Find where the given text appears and provide that cell's center as [X, Y] coordinate. 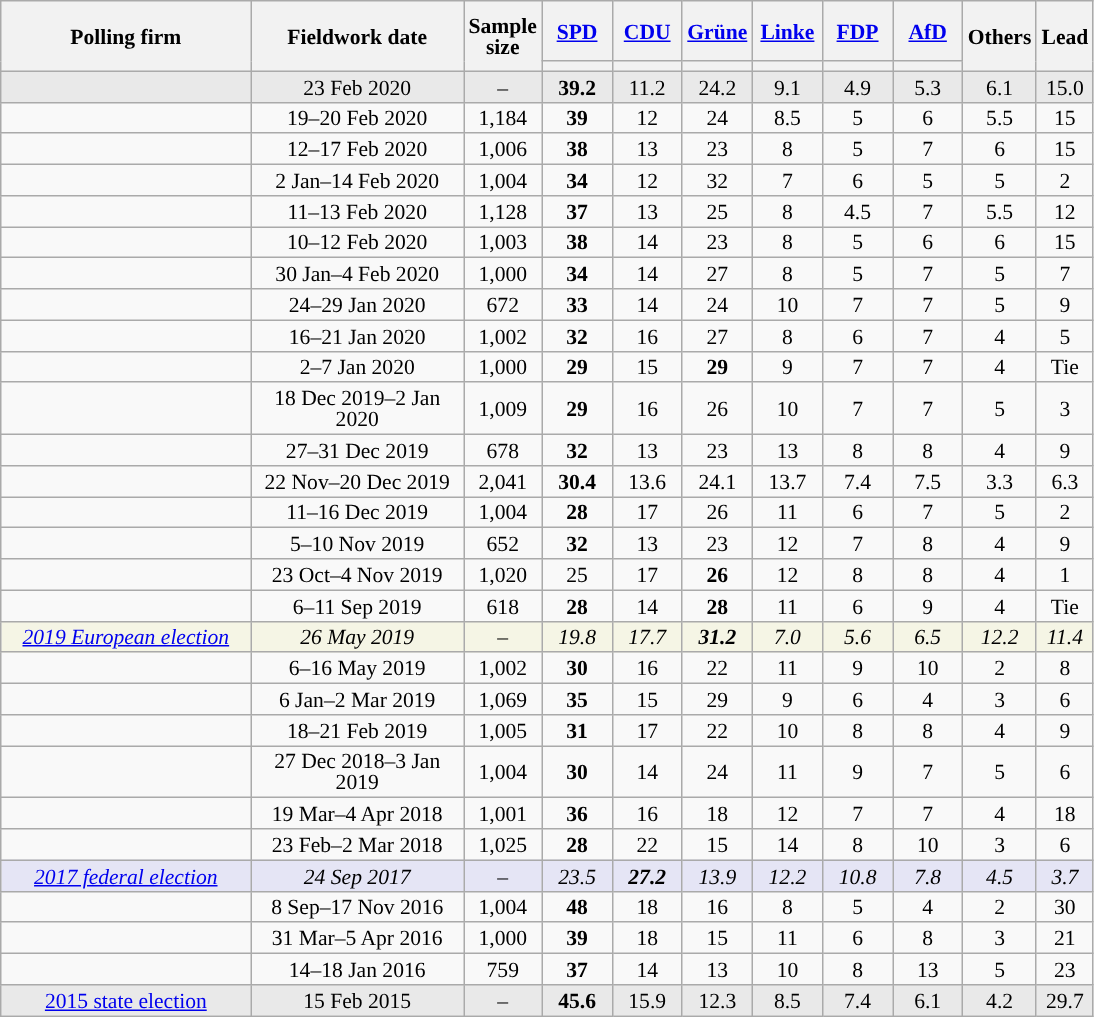
678 [503, 450]
35 [577, 700]
5.3 [928, 86]
26 May 2019 [358, 636]
15.0 [1064, 86]
FDP [857, 31]
16–21 Jan 2020 [358, 336]
Fieldwork date [358, 36]
27–31 Dec 2019 [358, 450]
3.3 [1000, 482]
11–16 Dec 2019 [358, 512]
652 [503, 544]
15.9 [647, 1000]
AfD [928, 31]
Polling firm [126, 36]
18–21 Feb 2019 [358, 730]
9.1 [787, 86]
24 Sep 2017 [358, 876]
618 [503, 606]
7.5 [928, 482]
759 [503, 970]
29.7 [1064, 1000]
1,069 [503, 700]
23 Feb–2 Mar 2018 [358, 844]
31 [577, 730]
1,006 [503, 150]
1,020 [503, 574]
8 Sep–17 Nov 2016 [358, 906]
6–11 Sep 2019 [358, 606]
19.8 [577, 636]
1,005 [503, 730]
2017 federal election [126, 876]
1 [1064, 574]
4.9 [857, 86]
Linke [787, 31]
Samplesize [503, 36]
1,009 [503, 409]
Others [1000, 36]
23 Oct–4 Nov 2019 [358, 574]
18 Dec 2019–2 Jan 2020 [358, 409]
24.1 [717, 482]
12.3 [717, 1000]
2019 European election [126, 636]
1,128 [503, 212]
1,184 [503, 118]
Grüne [717, 31]
6–16 May 2019 [358, 668]
Lead [1064, 36]
7.8 [928, 876]
1,025 [503, 844]
2,041 [503, 482]
48 [577, 906]
2015 state election [126, 1000]
11.2 [647, 86]
13.7 [787, 482]
19–20 Feb 2020 [358, 118]
33 [577, 304]
11–13 Feb 2020 [358, 212]
4.2 [1000, 1000]
27 Dec 2018–3 Jan 2019 [358, 772]
39.2 [577, 86]
SPD [577, 31]
5.6 [857, 636]
27.2 [647, 876]
10.8 [857, 876]
6 Jan–2 Mar 2019 [358, 700]
7.0 [787, 636]
6.3 [1064, 482]
12–17 Feb 2020 [358, 150]
1,003 [503, 242]
30.4 [577, 482]
31 Mar–5 Apr 2016 [358, 938]
36 [577, 814]
6.5 [928, 636]
19 Mar–4 Apr 2018 [358, 814]
3.7 [1064, 876]
10–12 Feb 2020 [358, 242]
2–7 Jan 2020 [358, 366]
5–10 Nov 2019 [358, 544]
CDU [647, 31]
15 Feb 2015 [358, 1000]
2 Jan–14 Feb 2020 [358, 180]
17.7 [647, 636]
23 Feb 2020 [358, 86]
672 [503, 304]
24–29 Jan 2020 [358, 304]
45.6 [577, 1000]
14–18 Jan 2016 [358, 970]
21 [1064, 938]
22 Nov–20 Dec 2019 [358, 482]
13.6 [647, 482]
30 Jan–4 Feb 2020 [358, 274]
23.5 [577, 876]
13.9 [717, 876]
24.2 [717, 86]
1,001 [503, 814]
11.4 [1064, 636]
31.2 [717, 636]
